Pinpoint the cell where the given text exists, returning its [x, y] midpoint coordinate. 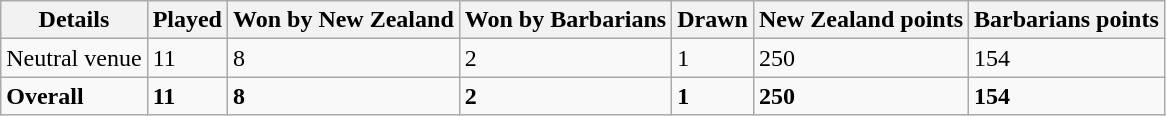
Details [74, 20]
Won by Barbarians [565, 20]
Overall [74, 96]
Drawn [713, 20]
Barbarians points [1067, 20]
Neutral venue [74, 58]
New Zealand points [860, 20]
Won by New Zealand [343, 20]
Played [187, 20]
